Pinpoint the cell where the given text exists, returning its (x, y) midpoint coordinate. 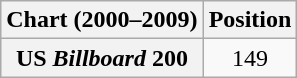
Position (250, 20)
US Billboard 200 (102, 58)
149 (250, 58)
Chart (2000–2009) (102, 20)
